Output the [x, y] coordinate of the center of the cell containing the given text.  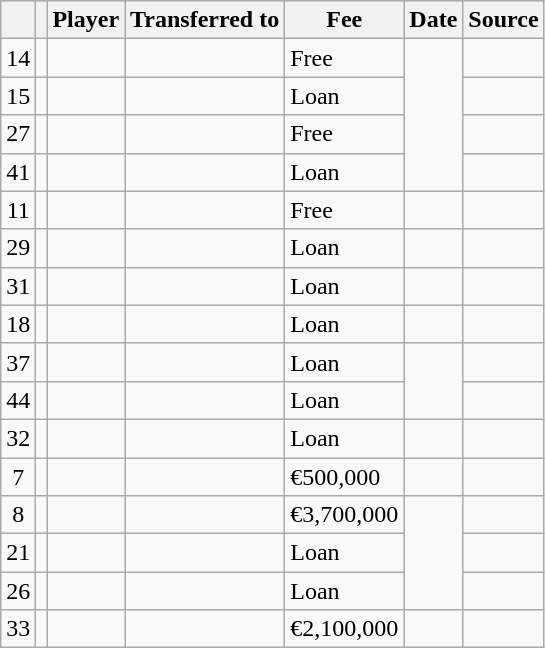
11 [18, 210]
Date [434, 20]
27 [18, 134]
31 [18, 286]
8 [18, 515]
44 [18, 400]
€500,000 [344, 477]
37 [18, 362]
Transferred to [205, 20]
14 [18, 58]
32 [18, 438]
€3,700,000 [344, 515]
21 [18, 553]
18 [18, 324]
33 [18, 629]
26 [18, 591]
15 [18, 96]
Player [86, 20]
Source [504, 20]
€2,100,000 [344, 629]
41 [18, 172]
29 [18, 248]
Fee [344, 20]
7 [18, 477]
